Find where the given text appears and provide that cell's center as [x, y] coordinate. 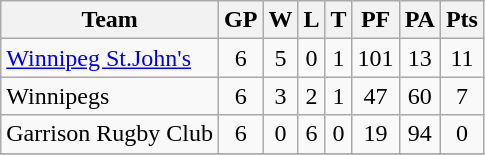
Team [110, 20]
Garrison Rugby Club [110, 134]
GP [240, 20]
2 [312, 96]
3 [280, 96]
W [280, 20]
94 [420, 134]
L [312, 20]
PF [376, 20]
Winnipegs [110, 96]
7 [462, 96]
47 [376, 96]
60 [420, 96]
Pts [462, 20]
5 [280, 58]
T [338, 20]
Winnipeg St.John's [110, 58]
19 [376, 134]
13 [420, 58]
PA [420, 20]
101 [376, 58]
11 [462, 58]
